Determine the (X, Y) coordinate at the center of the cell enclosing the given text.  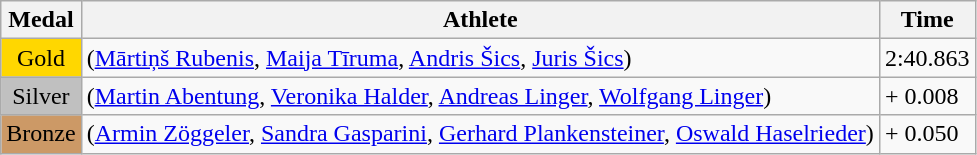
Medal (41, 20)
+ 0.050 (927, 134)
(Mārtiņš Rubenis, Maija Tīruma, Andris Šics, Juris Šics) (480, 58)
Silver (41, 96)
(Armin Zöggeler, Sandra Gasparini, Gerhard Plankensteiner, Oswald Haselrieder) (480, 134)
Gold (41, 58)
+ 0.008 (927, 96)
Bronze (41, 134)
Athlete (480, 20)
(Martin Abentung, Veronika Halder, Andreas Linger, Wolfgang Linger) (480, 96)
2:40.863 (927, 58)
Time (927, 20)
